Detect which cell encompasses the target text, then output its (X, Y) center coordinate. 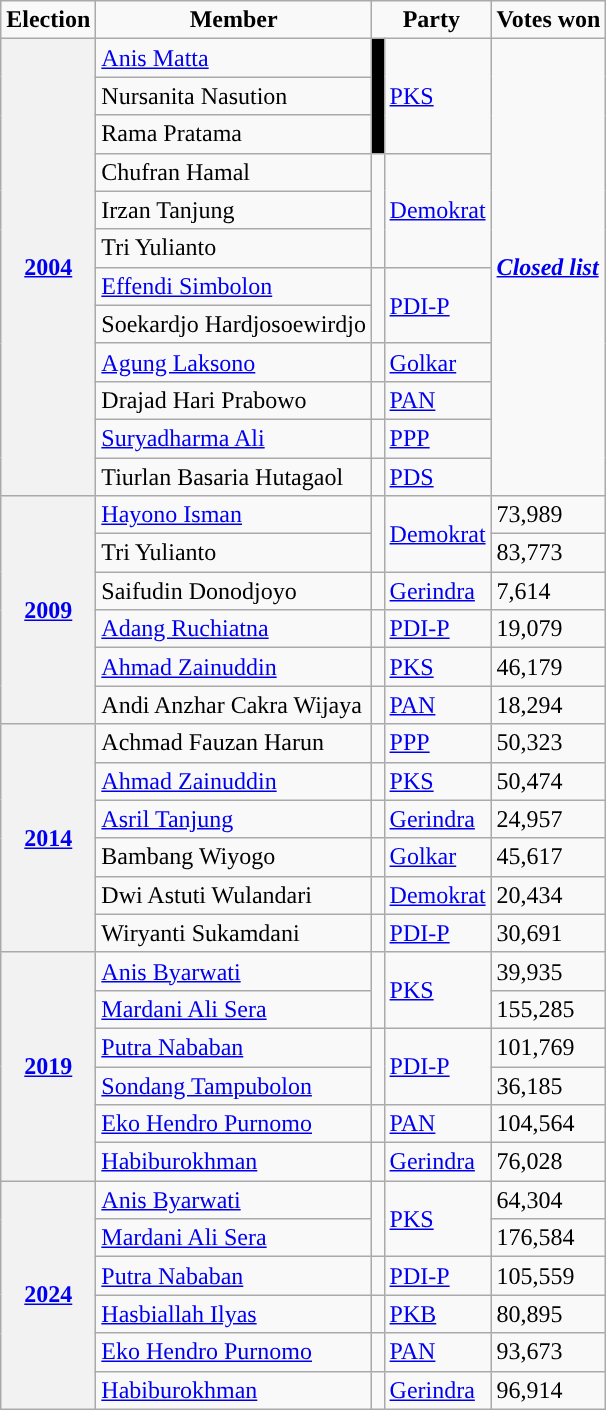
76,028 (548, 1162)
PKB (438, 1314)
19,079 (548, 629)
80,895 (548, 1314)
2009 (48, 610)
Tiurlan Basaria Hutagaol (234, 477)
Nursanita Nasution (234, 96)
105,559 (548, 1276)
Closed list (548, 268)
Drajad Hari Prabowo (234, 400)
24,957 (548, 819)
155,285 (548, 1009)
Sondang Tampubolon (234, 1085)
Saifudin Donodjoyo (234, 591)
Party (431, 20)
Election (48, 20)
64,304 (548, 1200)
Bambang Wiyogo (234, 857)
46,179 (548, 667)
Dwi Astuti Wulandari (234, 895)
93,673 (548, 1352)
Hasbiallah Ilyas (234, 1314)
50,323 (548, 743)
Irzan Tanjung (234, 210)
Suryadharma Ali (234, 438)
83,773 (548, 553)
30,691 (548, 933)
Andi Anzhar Cakra Wijaya (234, 705)
2014 (48, 838)
Asril Tanjung (234, 819)
Votes won (548, 20)
Soekardjo Hardjosoewirdjo (234, 324)
18,294 (548, 705)
Rama Pratama (234, 134)
101,769 (548, 1047)
PDS (438, 477)
176,584 (548, 1238)
50,474 (548, 781)
45,617 (548, 857)
Chufran Hamal (234, 172)
Hayono Isman (234, 515)
Wiryanti Sukamdani (234, 933)
Member (234, 20)
104,564 (548, 1124)
96,914 (548, 1390)
73,989 (548, 515)
7,614 (548, 591)
2004 (48, 268)
2024 (48, 1295)
20,434 (548, 895)
Effendi Simbolon (234, 286)
Achmad Fauzan Harun (234, 743)
39,935 (548, 971)
Adang Ruchiatna (234, 629)
Anis Matta (234, 58)
2019 (48, 1066)
Agung Laksono (234, 362)
36,185 (548, 1085)
